Provide the (X, Y) coordinate of the cell's center where the given text is located.  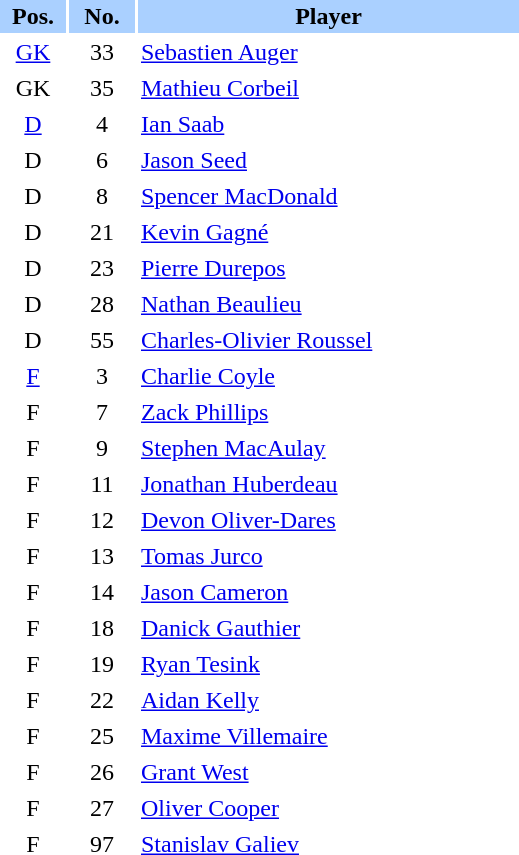
Tomas Jurco (328, 556)
7 (102, 412)
4 (102, 124)
Aidan Kelly (328, 700)
26 (102, 772)
12 (102, 520)
Charlie Coyle (328, 376)
No. (102, 16)
22 (102, 700)
Devon Oliver-Dares (328, 520)
Stephen MacAulay (328, 448)
Sebastien Auger (328, 52)
Pos. (33, 16)
35 (102, 88)
33 (102, 52)
28 (102, 304)
9 (102, 448)
23 (102, 268)
Player (328, 16)
Jonathan Huberdeau (328, 484)
Ian Saab (328, 124)
Oliver Cooper (328, 808)
18 (102, 628)
Kevin Gagné (328, 232)
Maxime Villemaire (328, 736)
Jason Seed (328, 160)
25 (102, 736)
3 (102, 376)
Mathieu Corbeil (328, 88)
8 (102, 196)
Zack Phillips (328, 412)
21 (102, 232)
6 (102, 160)
11 (102, 484)
Jason Cameron (328, 592)
Charles-Olivier Roussel (328, 340)
Pierre Durepos (328, 268)
19 (102, 664)
13 (102, 556)
Spencer MacDonald (328, 196)
14 (102, 592)
27 (102, 808)
Grant West (328, 772)
55 (102, 340)
Ryan Tesink (328, 664)
Nathan Beaulieu (328, 304)
Danick Gauthier (328, 628)
